Identify which cell holds the provided text, then report its [X, Y] central coordinate. 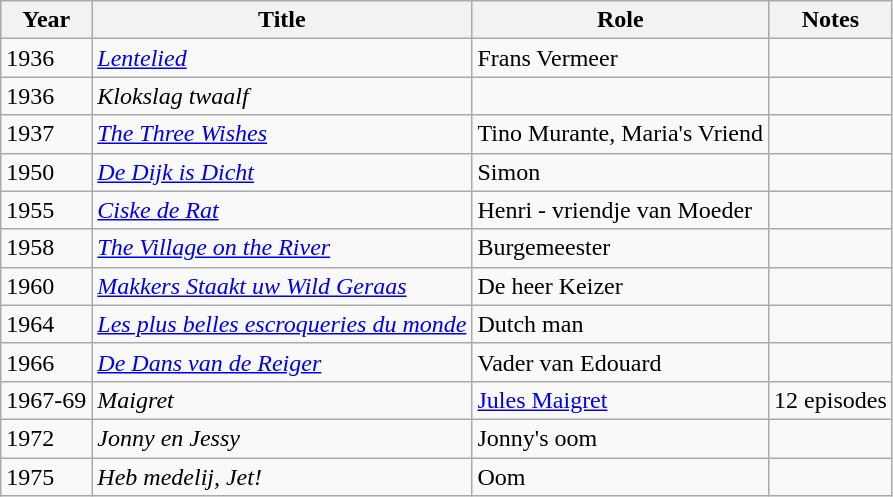
Jonny's oom [620, 438]
Role [620, 20]
1967-69 [46, 400]
1975 [46, 477]
1950 [46, 172]
Year [46, 20]
12 episodes [831, 400]
Maigret [282, 400]
1955 [46, 210]
Heb medelij, Jet! [282, 477]
De heer Keizer [620, 286]
Oom [620, 477]
Simon [620, 172]
1937 [46, 134]
Jonny en Jessy [282, 438]
Frans Vermeer [620, 58]
1966 [46, 362]
Title [282, 20]
Dutch man [620, 324]
Makkers Staakt uw Wild Geraas [282, 286]
Burgemeester [620, 248]
Les plus belles escroqueries du monde [282, 324]
Tino Murante, Maria's Vriend [620, 134]
The Village on the River [282, 248]
Ciske de Rat [282, 210]
Lentelied [282, 58]
1960 [46, 286]
Jules Maigret [620, 400]
The Three Wishes [282, 134]
Klokslag twaalf [282, 96]
1958 [46, 248]
1964 [46, 324]
Notes [831, 20]
De Dijk is Dicht [282, 172]
Henri - vriendje van Moeder [620, 210]
1972 [46, 438]
Vader van Edouard [620, 362]
De Dans van de Reiger [282, 362]
